Output the (X, Y) coordinate of the center of the cell containing the given text.  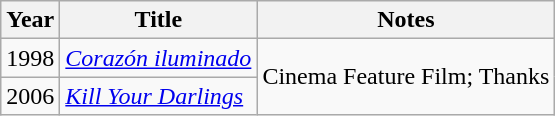
Kill Your Darlings (158, 96)
Corazón iluminado (158, 58)
Cinema Feature Film; Thanks (406, 77)
Title (158, 20)
1998 (30, 58)
Year (30, 20)
2006 (30, 96)
Notes (406, 20)
